Capture the cell that displays the provided text and extract its (x, y) central coordinate. 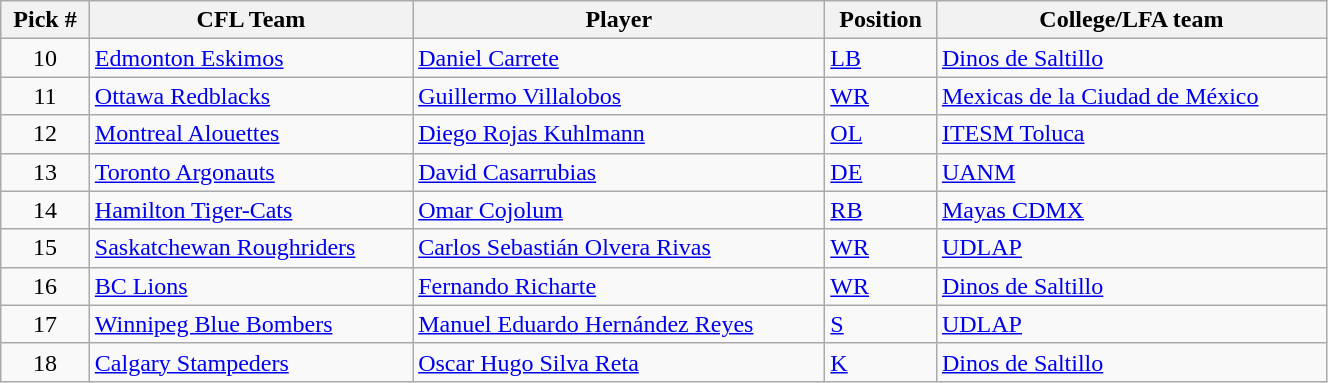
Calgary Stampeders (250, 362)
Saskatchewan Roughriders (250, 248)
Edmonton Eskimos (250, 58)
Ottawa Redblacks (250, 96)
12 (46, 134)
DE (881, 172)
Omar Cojolum (619, 210)
17 (46, 324)
David Casarrubias (619, 172)
Montreal Alouettes (250, 134)
Mexicas de la Ciudad de México (1131, 96)
Pick # (46, 20)
10 (46, 58)
Daniel Carrete (619, 58)
Diego Rojas Kuhlmann (619, 134)
11 (46, 96)
18 (46, 362)
UANM (1131, 172)
Oscar Hugo Silva Reta (619, 362)
College/LFA team (1131, 20)
Mayas CDMX (1131, 210)
K (881, 362)
Fernando Richarte (619, 286)
LB (881, 58)
ITESM Toluca (1131, 134)
Manuel Eduardo Hernández Reyes (619, 324)
14 (46, 210)
15 (46, 248)
OL (881, 134)
Guillermo Villalobos (619, 96)
Hamilton Tiger-Cats (250, 210)
16 (46, 286)
Carlos Sebastián Olvera Rivas (619, 248)
Player (619, 20)
Toronto Argonauts (250, 172)
RB (881, 210)
S (881, 324)
BC Lions (250, 286)
CFL Team (250, 20)
13 (46, 172)
Winnipeg Blue Bombers (250, 324)
Position (881, 20)
